Extract the (X, Y) coordinate from the center of the cell holding the provided text.  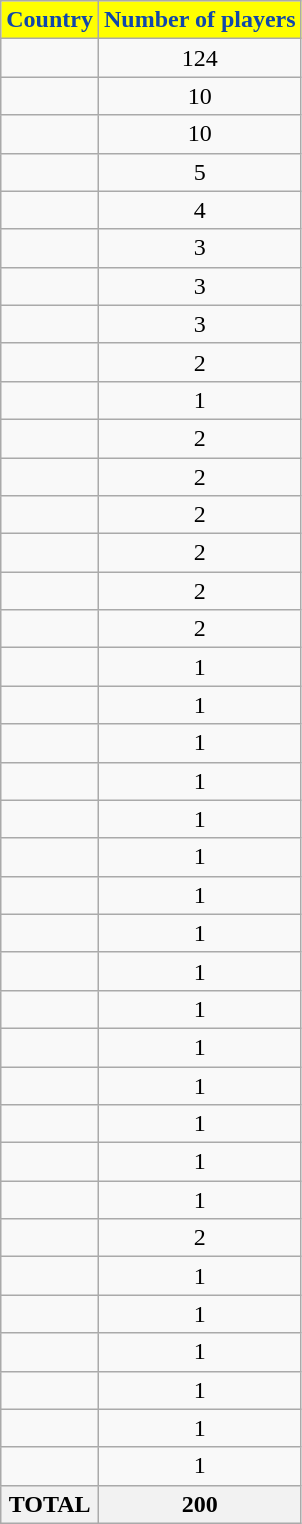
4 (200, 210)
5 (200, 172)
Number of players (200, 20)
200 (200, 1504)
Country (50, 20)
124 (200, 58)
TOTAL (50, 1504)
